Return the (x, y) coordinate for the center point of the cell that contains the specified text.  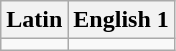
Latin (34, 20)
English 1 (121, 20)
